Find where the given text appears and provide that cell's center as [X, Y] coordinate. 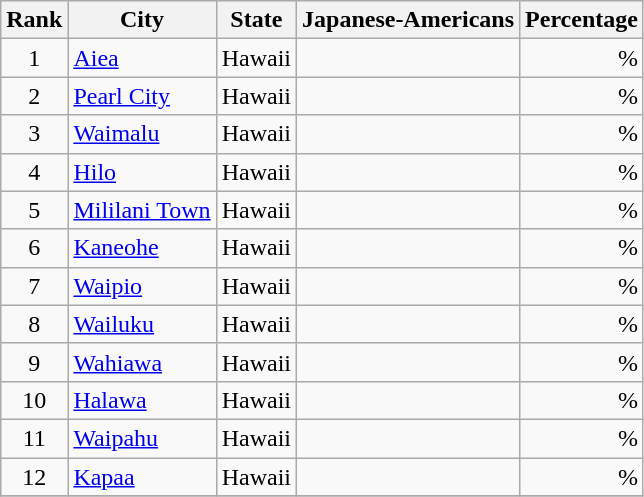
Waimalu [142, 134]
3 [34, 134]
Pearl City [142, 96]
Waipio [142, 286]
2 [34, 96]
12 [34, 477]
Percentage [582, 20]
10 [34, 400]
Japanese-Americans [408, 20]
Kaneohe [142, 248]
State [256, 20]
9 [34, 362]
Kapaa [142, 477]
Wahiawa [142, 362]
City [142, 20]
5 [34, 210]
7 [34, 286]
Wailuku [142, 324]
Mililani Town [142, 210]
6 [34, 248]
Halawa [142, 400]
Rank [34, 20]
Hilo [142, 172]
11 [34, 438]
Aiea [142, 58]
1 [34, 58]
8 [34, 324]
4 [34, 172]
Waipahu [142, 438]
